Capture the cell that displays the provided text and extract its (x, y) central coordinate. 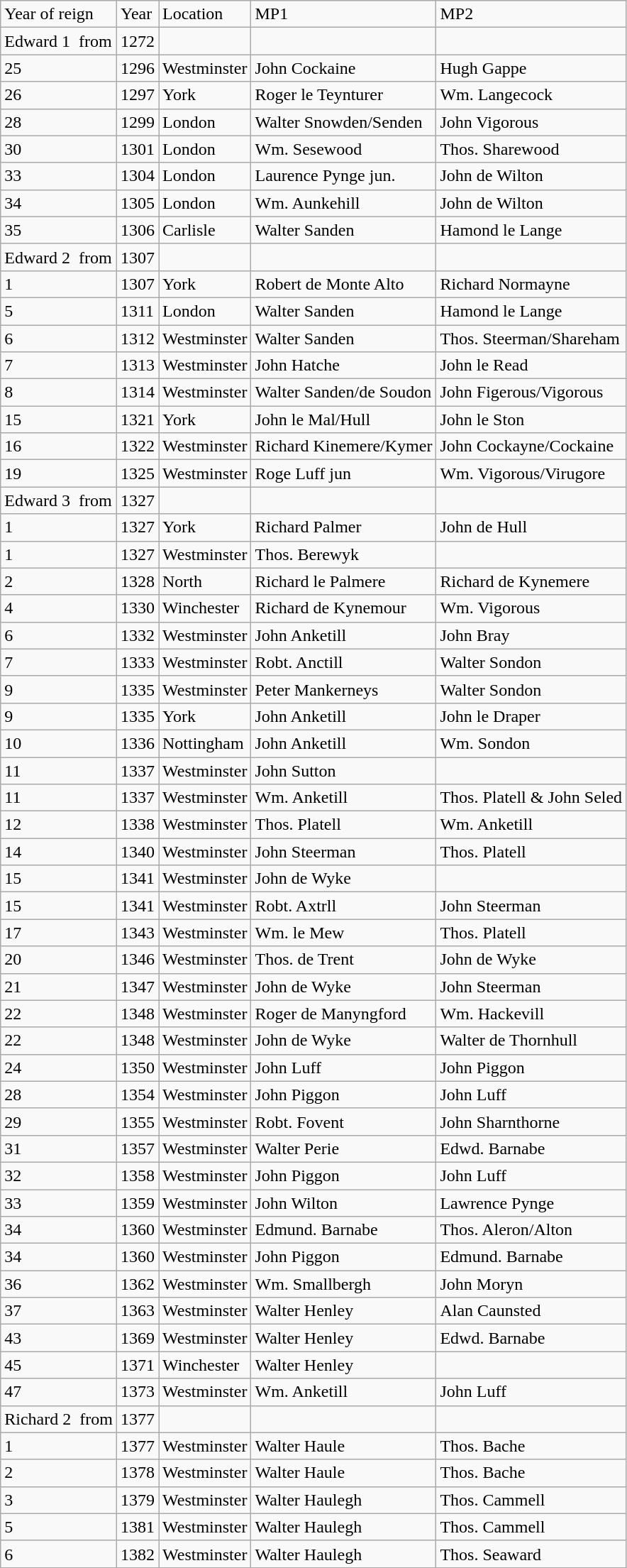
Wm. Smallbergh (343, 1284)
John Cockaine (343, 68)
John le Mal/Hull (343, 420)
4 (59, 608)
1299 (138, 122)
37 (59, 1311)
John Sutton (343, 770)
1332 (138, 635)
Thos. Sharewood (531, 149)
47 (59, 1392)
Wm. Sondon (531, 743)
Thos. Platell & John Seled (531, 798)
1354 (138, 1095)
John Figerous/Vigorous (531, 393)
Richard Normayne (531, 284)
Edward 3 from (59, 500)
43 (59, 1338)
1357 (138, 1148)
John Cockayne/Cockaine (531, 446)
3 (59, 1500)
Thos. Berewyk (343, 554)
1306 (138, 230)
1343 (138, 933)
Edward 1 from (59, 41)
12 (59, 825)
Lawrence Pynge (531, 1203)
1304 (138, 176)
29 (59, 1122)
Wm. Hackevill (531, 1014)
1333 (138, 662)
Walter Perie (343, 1148)
Walter de Thornhull (531, 1041)
Wm. le Mew (343, 933)
North (205, 581)
John Moryn (531, 1284)
30 (59, 149)
Hugh Gappe (531, 68)
Alan Caunsted (531, 1311)
1378 (138, 1473)
Year (138, 14)
1325 (138, 473)
14 (59, 852)
1301 (138, 149)
Robt. Axtrll (343, 906)
1297 (138, 95)
1355 (138, 1122)
1312 (138, 339)
1359 (138, 1203)
Richard Kinemere/Kymer (343, 446)
John le Read (531, 366)
1373 (138, 1392)
1363 (138, 1311)
1346 (138, 960)
Wm. Sesewood (343, 149)
32 (59, 1175)
Thos. de Trent (343, 960)
1358 (138, 1175)
Thos. Steerman/Shareham (531, 339)
Peter Mankerneys (343, 689)
Nottingham (205, 743)
35 (59, 230)
John le Ston (531, 420)
Robt. Fovent (343, 1122)
31 (59, 1148)
19 (59, 473)
Carlisle (205, 230)
1328 (138, 581)
1336 (138, 743)
1381 (138, 1527)
1272 (138, 41)
MP2 (531, 14)
Richard le Palmere (343, 581)
1350 (138, 1068)
John Wilton (343, 1203)
Wm. Langecock (531, 95)
1321 (138, 420)
20 (59, 960)
Robert de Monte Alto (343, 284)
Roger le Teynturer (343, 95)
16 (59, 446)
1340 (138, 852)
John Bray (531, 635)
John Hatche (343, 366)
Wm. Aunkehill (343, 203)
25 (59, 68)
Richard 2 from (59, 1419)
Laurence Pynge jun. (343, 176)
John le Draper (531, 716)
Richard de Kynemour (343, 608)
1314 (138, 393)
45 (59, 1365)
21 (59, 987)
Roger de Manyngford (343, 1014)
MP1 (343, 14)
1347 (138, 987)
1330 (138, 608)
Thos. Aleron/Alton (531, 1230)
Location (205, 14)
1379 (138, 1500)
1305 (138, 203)
36 (59, 1284)
1382 (138, 1554)
1296 (138, 68)
1322 (138, 446)
1371 (138, 1365)
1362 (138, 1284)
17 (59, 933)
Year of reign (59, 14)
10 (59, 743)
1311 (138, 311)
Wm. Vigorous/Virugore (531, 473)
Edward 2 from (59, 257)
1338 (138, 825)
Walter Sanden/de Soudon (343, 393)
Thos. Seaward (531, 1554)
Richard de Kynemere (531, 581)
John Vigorous (531, 122)
Richard Palmer (343, 527)
26 (59, 95)
8 (59, 393)
1369 (138, 1338)
24 (59, 1068)
Robt. Anctill (343, 662)
1313 (138, 366)
Roge Luff jun (343, 473)
John Sharnthorne (531, 1122)
Walter Snowden/Senden (343, 122)
John de Hull (531, 527)
Wm. Vigorous (531, 608)
